Search for the cell housing the specified text and yield its [x, y] center coordinate. 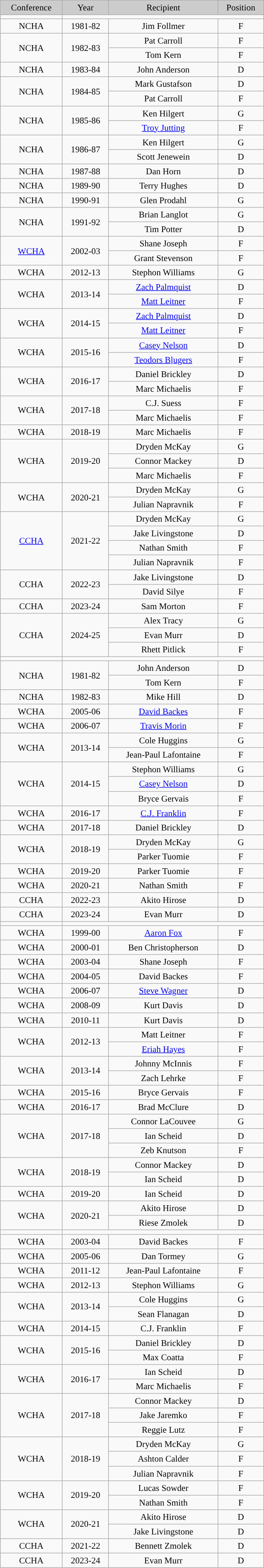
2002-03 [85, 251]
1991-92 [85, 222]
Jim Follmer [164, 26]
2010-11 [85, 1020]
Conference [32, 8]
Troy Jutting [164, 128]
1984-85 [85, 92]
1987-88 [85, 171]
Brad McClure [164, 1107]
Ashton Calder [164, 1459]
Brian Langlot [164, 215]
Recipient [164, 8]
Sean Flanagan [164, 1314]
Dan Tormey [164, 1256]
Zach Lehrke [164, 1078]
Eriah Hayes [164, 1049]
Scott Jenewein [164, 157]
1990-91 [85, 200]
Rhett Pitlick [164, 650]
Reggie Lutz [164, 1430]
2000-01 [85, 948]
Mark Gustafson [164, 84]
Mike Hill [164, 697]
Riese Zmolek [164, 1223]
Lucas Sowder [164, 1488]
Sam Morton [164, 606]
Johnny McInnis [164, 1063]
1983-84 [85, 70]
Zeb Knutson [164, 1150]
1989-90 [85, 186]
Steve Wagner [164, 991]
Max Coatta [164, 1357]
Bennett Zmolek [164, 1546]
2011-12 [85, 1270]
Alex Tracy [164, 620]
Connor LaCouvee [164, 1122]
2024-25 [85, 635]
Grant Stevenson [164, 258]
2008-09 [85, 1005]
David Silye [164, 591]
Jake Jaremko [164, 1415]
Ben Christopherson [164, 948]
1986-87 [85, 150]
Teodors Bļugers [164, 360]
Dan Horn [164, 171]
Terry Hughes [164, 186]
Year [85, 8]
Travis Morin [164, 726]
Position [241, 8]
Aaron Fox [164, 933]
C.J. Suess [164, 403]
Tim Potter [164, 229]
2004-05 [85, 977]
1999-00 [85, 933]
Glen Prodahl [164, 200]
1985-86 [85, 120]
